Return the (x, y) coordinate for the center point of the cell that contains the specified text.  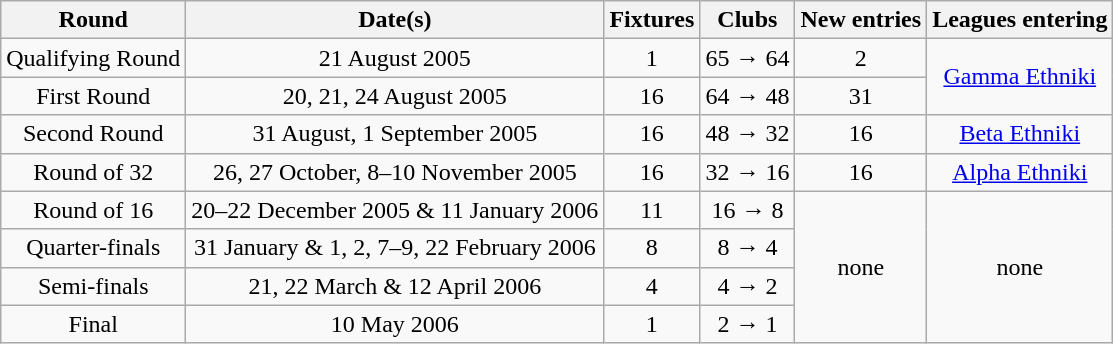
Round of 32 (94, 172)
16 → 8 (748, 210)
Round (94, 20)
31 January & 1, 2, 7–9, 22 February 2006 (395, 248)
Quarter-finals (94, 248)
Beta Ethniki (1020, 134)
20, 21, 24 August 2005 (395, 96)
10 May 2006 (395, 324)
31 August, 1 September 2005 (395, 134)
26, 27 October, 8–10 November 2005 (395, 172)
Fixtures (652, 20)
2 (861, 58)
11 (652, 210)
4 (652, 286)
21, 22 March & 12 April 2006 (395, 286)
64 → 48 (748, 96)
65 → 64 (748, 58)
48 → 32 (748, 134)
Alpha Ethniki (1020, 172)
Clubs (748, 20)
New entries (861, 20)
Gamma Ethniki (1020, 77)
4 → 2 (748, 286)
8 → 4 (748, 248)
20–22 December 2005 & 11 January 2006 (395, 210)
Second Round (94, 134)
Final (94, 324)
32 → 16 (748, 172)
Qualifying Round (94, 58)
31 (861, 96)
Semi-finals (94, 286)
8 (652, 248)
Leagues entering (1020, 20)
Date(s) (395, 20)
21 August 2005 (395, 58)
First Round (94, 96)
Round of 16 (94, 210)
2 → 1 (748, 324)
